Find where the given text appears and provide that cell's center as [x, y] coordinate. 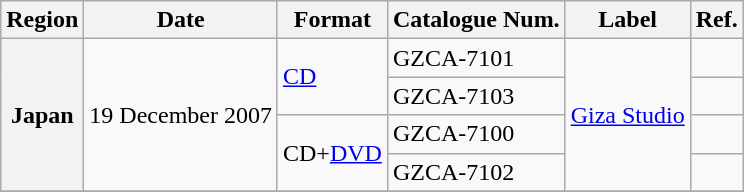
CD [332, 77]
Ref. [716, 20]
Japan [42, 115]
GZCA-7103 [476, 96]
GZCA-7100 [476, 134]
Format [332, 20]
CD+DVD [332, 153]
Giza Studio [628, 115]
Catalogue Num. [476, 20]
Label [628, 20]
Region [42, 20]
GZCA-7101 [476, 58]
GZCA-7102 [476, 172]
19 December 2007 [181, 115]
Date [181, 20]
